Locate the cell with the specified text and output its (x, y) center coordinate. 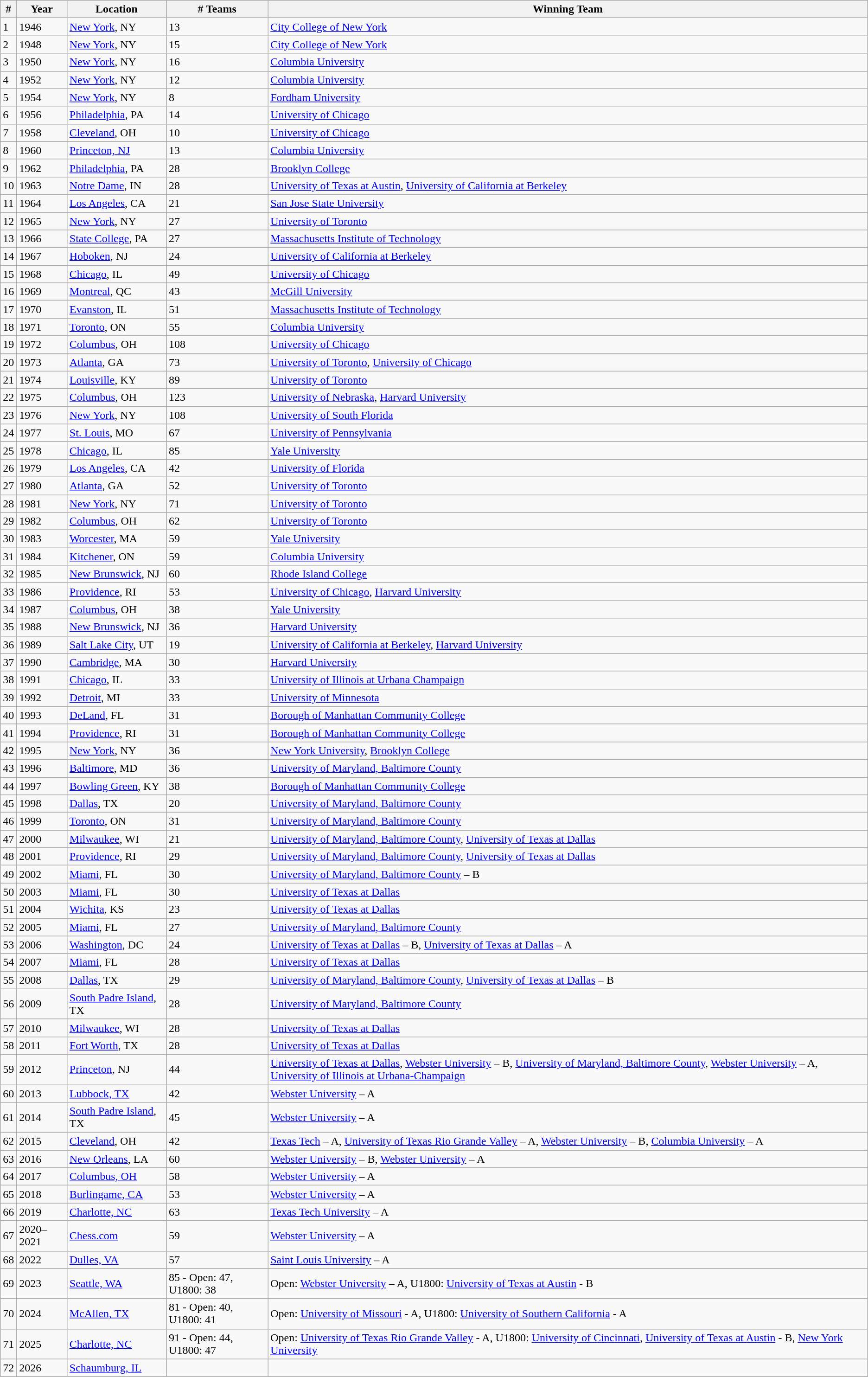
1966 (42, 239)
Open: University of Texas Rio Grande Valley - A, U1800: University of Cincinnati, University of Texas at Austin - B, New York University (568, 1344)
Open: University of Missouri - A, U1800: University of Southern California - A (568, 1313)
Chess.com (116, 1236)
1991 (42, 680)
39 (8, 698)
1989 (42, 645)
Saint Louis University – A (568, 1260)
85 - Open: 47, U1800: 38 (217, 1284)
1973 (42, 362)
Fort Worth, TX (116, 1045)
State College, PA (116, 239)
University of Minnesota (568, 698)
1972 (42, 345)
2011 (42, 1045)
22 (8, 397)
37 (8, 662)
1 (8, 27)
1970 (42, 309)
2002 (42, 874)
Cambridge, MA (116, 662)
2022 (42, 1260)
University of Illinois at Urbana Champaign (568, 680)
2013 (42, 1093)
# (8, 9)
2003 (42, 892)
2018 (42, 1194)
2020–2021 (42, 1236)
1964 (42, 203)
Salt Lake City, UT (116, 645)
2014 (42, 1118)
81 - Open: 40, U1800: 41 (217, 1313)
1998 (42, 804)
New Orleans, LA (116, 1159)
University of Florida (568, 468)
9 (8, 168)
2015 (42, 1141)
Texas Tech University – A (568, 1212)
123 (217, 397)
DeLand, FL (116, 715)
Schaumburg, IL (116, 1368)
85 (217, 450)
1979 (42, 468)
64 (8, 1177)
Lubbock, TX (116, 1093)
1963 (42, 186)
1968 (42, 274)
University of Texas at Dallas – B, University of Texas at Dallas – A (568, 945)
48 (8, 857)
54 (8, 962)
1976 (42, 415)
2001 (42, 857)
1985 (42, 574)
University of California at Berkeley, Harvard University (568, 645)
1978 (42, 450)
University of Maryland, Baltimore County – B (568, 874)
1993 (42, 715)
1952 (42, 80)
2024 (42, 1313)
73 (217, 362)
35 (8, 627)
University of Texas at Austin, University of California at Berkeley (568, 186)
1954 (42, 97)
25 (8, 450)
11 (8, 203)
2009 (42, 1004)
2023 (42, 1284)
1950 (42, 62)
6 (8, 115)
Hoboken, NJ (116, 256)
New York University, Brooklyn College (568, 750)
1983 (42, 539)
2005 (42, 927)
2016 (42, 1159)
1981 (42, 503)
University of Pennsylvania (568, 433)
2006 (42, 945)
Wichita, KS (116, 909)
17 (8, 309)
69 (8, 1284)
1958 (42, 133)
2010 (42, 1028)
4 (8, 80)
Winning Team (568, 9)
66 (8, 1212)
1996 (42, 768)
University of Maryland, Baltimore County, University of Texas at Dallas – B (568, 980)
1984 (42, 557)
University of Chicago, Harvard University (568, 592)
University of South Florida (568, 415)
McGill University (568, 292)
3 (8, 62)
Detroit, MI (116, 698)
41 (8, 733)
72 (8, 1368)
Webster University – B, Webster University – A (568, 1159)
1971 (42, 327)
1992 (42, 698)
Kitchener, ON (116, 557)
32 (8, 574)
7 (8, 133)
2004 (42, 909)
2007 (42, 962)
61 (8, 1118)
46 (8, 821)
5 (8, 97)
# Teams (217, 9)
26 (8, 468)
1999 (42, 821)
University of California at Berkeley (568, 256)
Open: Webster University – A, U1800: University of Texas at Austin - B (568, 1284)
1948 (42, 45)
70 (8, 1313)
Bowling Green, KY (116, 786)
1980 (42, 486)
1982 (42, 521)
1977 (42, 433)
2019 (42, 1212)
1974 (42, 380)
Rhode Island College (568, 574)
68 (8, 1260)
Worcester, MA (116, 539)
Brooklyn College (568, 168)
University of Toronto, University of Chicago (568, 362)
Burlingame, CA (116, 1194)
91 - Open: 44, U1800: 47 (217, 1344)
Washington, DC (116, 945)
2017 (42, 1177)
San Jose State University (568, 203)
Notre Dame, IN (116, 186)
47 (8, 839)
1988 (42, 627)
1969 (42, 292)
Evanston, IL (116, 309)
18 (8, 327)
65 (8, 1194)
Seattle, WA (116, 1284)
56 (8, 1004)
1946 (42, 27)
2025 (42, 1344)
Montreal, QC (116, 292)
34 (8, 609)
40 (8, 715)
2008 (42, 980)
Location (116, 9)
2012 (42, 1070)
University of Nebraska, Harvard University (568, 397)
1994 (42, 733)
1997 (42, 786)
Baltimore, MD (116, 768)
St. Louis, MO (116, 433)
89 (217, 380)
Texas Tech – A, University of Texas Rio Grande Valley – A, Webster University – B, Columbia University – A (568, 1141)
1967 (42, 256)
50 (8, 892)
1956 (42, 115)
2026 (42, 1368)
1987 (42, 609)
Fordham University (568, 97)
1986 (42, 592)
1975 (42, 397)
McAllen, TX (116, 1313)
Louisville, KY (116, 380)
1965 (42, 221)
1995 (42, 750)
2 (8, 45)
2000 (42, 839)
1962 (42, 168)
Dulles, VA (116, 1260)
Year (42, 9)
1990 (42, 662)
1960 (42, 150)
